Locate the cell with the specified text and output its [X, Y] center coordinate. 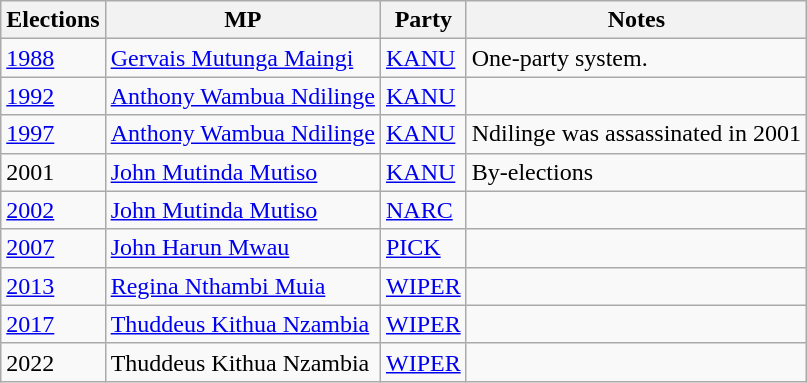
2007 [53, 248]
One-party system. [636, 58]
2017 [53, 324]
2002 [53, 210]
2022 [53, 362]
PICK [423, 248]
Regina Nthambi Muia [242, 286]
1988 [53, 58]
1997 [53, 134]
Party [423, 20]
Elections [53, 20]
1992 [53, 96]
2013 [53, 286]
John Harun Mwau [242, 248]
NARC [423, 210]
By-elections [636, 172]
Notes [636, 20]
Gervais Mutunga Maingi [242, 58]
Ndilinge was assassinated in 2001 [636, 134]
MP [242, 20]
2001 [53, 172]
